Scan for the cell matching the given text and deliver its [X, Y] coordinate at center. 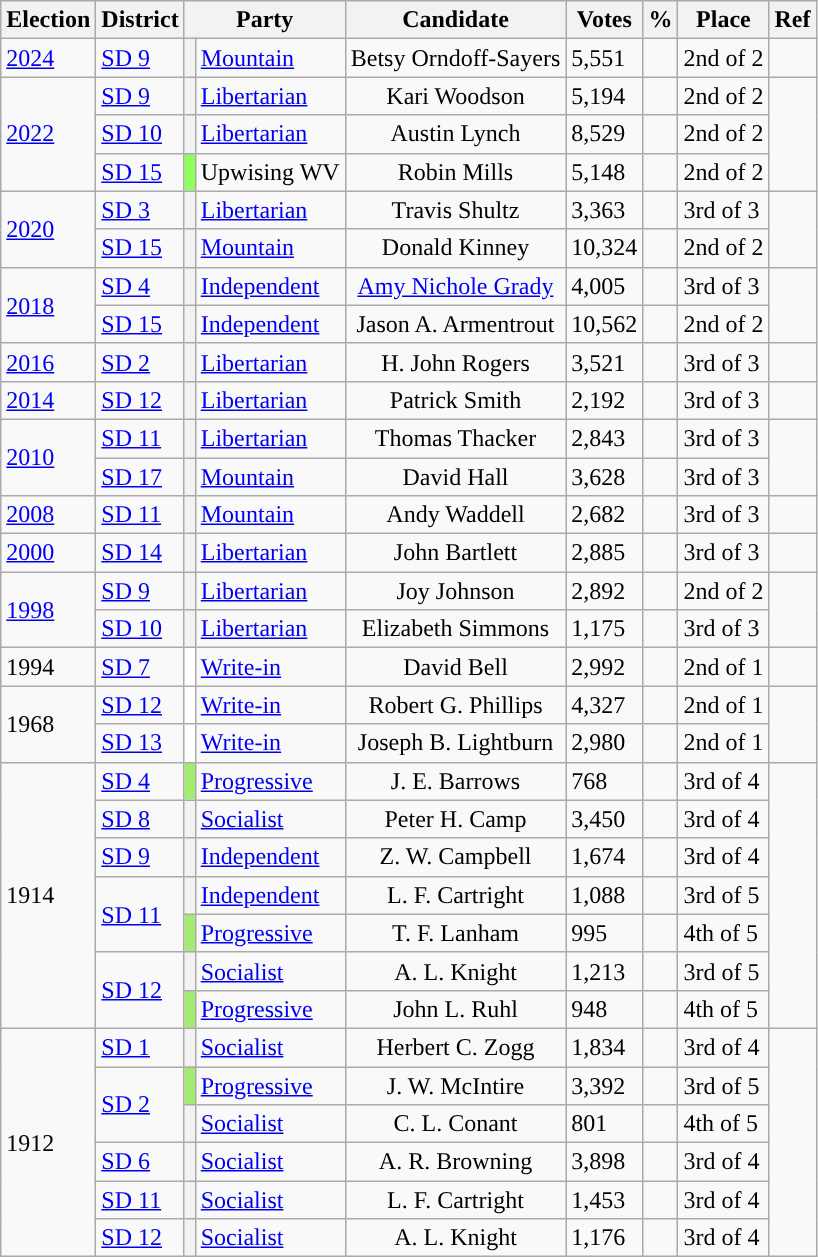
John Bartlett [456, 553]
John L. Ruhl [456, 1009]
Party [264, 20]
Patrick Smith [456, 400]
1,674 [604, 857]
SD 1 [140, 1047]
10,324 [604, 248]
Joseph B. Lightburn [456, 743]
C. L. Conant [456, 1124]
768 [604, 781]
801 [604, 1124]
Andy Waddell [456, 515]
Election [48, 20]
H. John Rogers [456, 362]
Thomas Thacker [456, 438]
Robert G. Phillips [456, 705]
Herbert C. Zogg [456, 1047]
Robin Mills [456, 172]
SD 13 [140, 743]
SD 17 [140, 477]
1,088 [604, 895]
5,194 [604, 96]
Austin Lynch [456, 134]
4,327 [604, 705]
1912 [48, 1142]
2,682 [604, 515]
5,148 [604, 172]
Upwising WV [270, 172]
1,453 [604, 1200]
SD 8 [140, 819]
J. W. McIntire [456, 1085]
2020 [48, 229]
Ref [792, 20]
1,834 [604, 1047]
Travis Shultz [456, 210]
Joy Johnson [456, 591]
Votes [604, 20]
SD 3 [140, 210]
Place [724, 20]
4,005 [604, 286]
1,176 [604, 1238]
3,392 [604, 1085]
2,992 [604, 667]
10,562 [604, 324]
2018 [48, 305]
8,529 [604, 134]
T. F. Lanham [456, 933]
Betsy Orndoff-Sayers [456, 58]
1914 [48, 895]
3,898 [604, 1162]
% [660, 20]
Amy Nichole Grady [456, 286]
2024 [48, 58]
2,843 [604, 438]
2,892 [604, 591]
2022 [48, 134]
1,213 [604, 971]
Kari Woodson [456, 96]
2016 [48, 362]
1994 [48, 667]
Z. W. Campbell [456, 857]
District [140, 20]
2,192 [604, 400]
Peter H. Camp [456, 819]
995 [604, 933]
Elizabeth Simmons [456, 629]
948 [604, 1009]
2014 [48, 400]
David Bell [456, 667]
2000 [48, 553]
2010 [48, 457]
SD 14 [140, 553]
Jason A. Armentrout [456, 324]
David Hall [456, 477]
J. E. Barrows [456, 781]
5,551 [604, 58]
2,885 [604, 553]
3,450 [604, 819]
2,980 [604, 743]
1968 [48, 724]
Candidate [456, 20]
A. R. Browning [456, 1162]
SD 7 [140, 667]
2008 [48, 515]
3,628 [604, 477]
Donald Kinney [456, 248]
3,521 [604, 362]
3,363 [604, 210]
1,175 [604, 629]
SD 6 [140, 1162]
1998 [48, 610]
